Search for the cell housing the specified text and yield its (x, y) center coordinate. 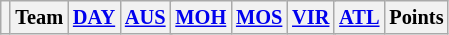
MOH (200, 17)
ATL (359, 17)
Points (416, 17)
VIR (310, 17)
MOS (259, 17)
AUS (145, 17)
Team (39, 17)
DAY (94, 17)
